Find where the given text appears and provide that cell's center as (x, y) coordinate. 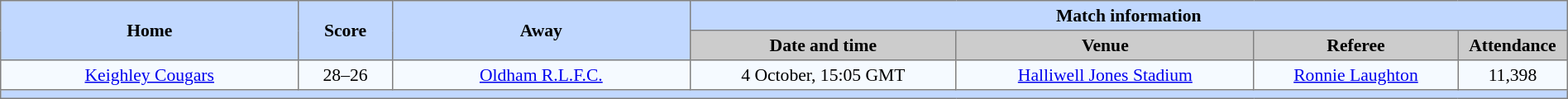
Attendance (1513, 45)
4 October, 15:05 GMT (823, 75)
Date and time (823, 45)
Away (541, 31)
Match information (1128, 16)
Home (150, 31)
Ronnie Laughton (1355, 75)
Halliwell Jones Stadium (1105, 75)
28–26 (346, 75)
Venue (1105, 45)
Referee (1355, 45)
Oldham R.L.F.C. (541, 75)
Keighley Cougars (150, 75)
Score (346, 31)
11,398 (1513, 75)
